Identify which cell holds the provided text, then report its [X, Y] central coordinate. 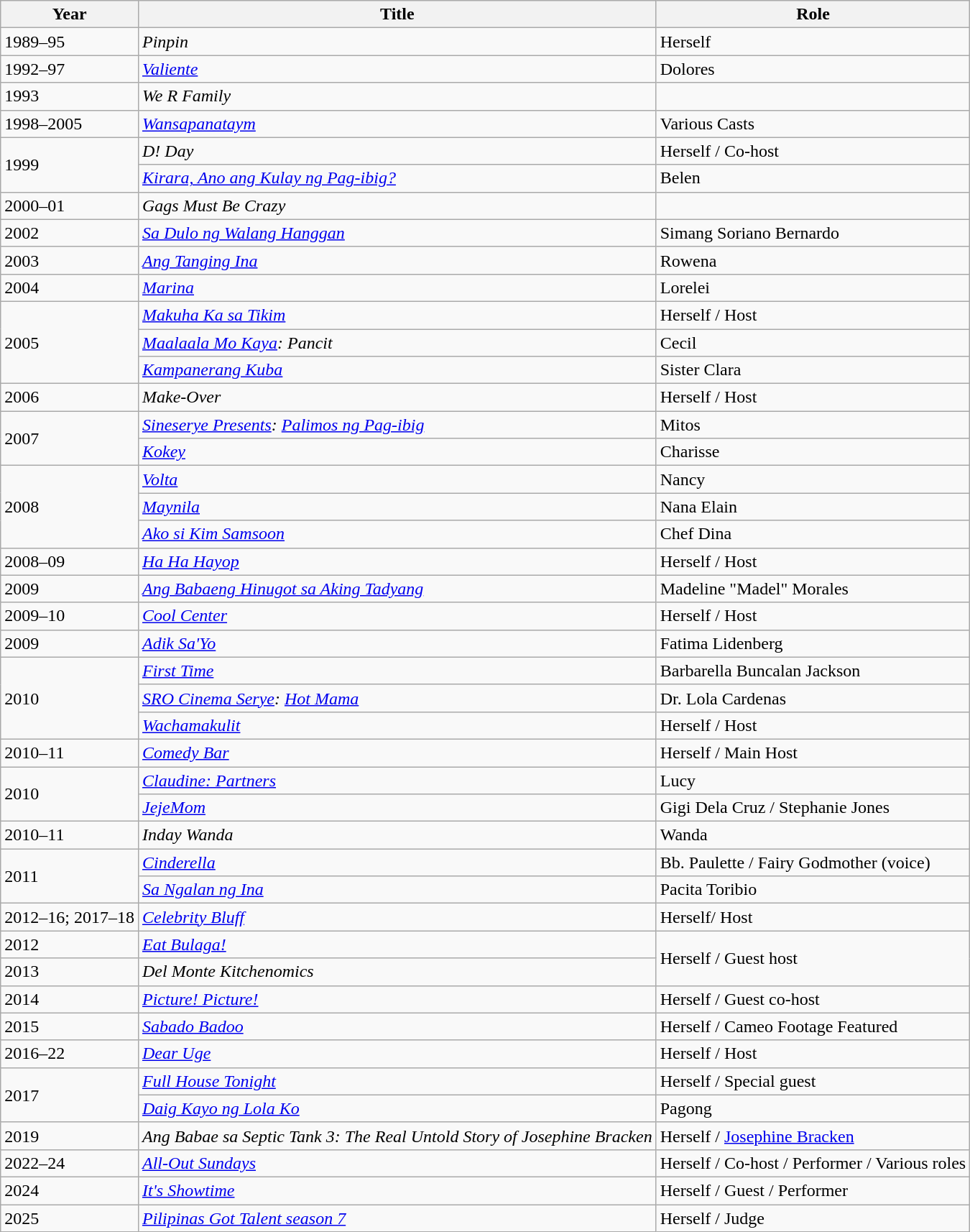
Herself / Guest host [813, 958]
2006 [70, 397]
Picture! Picture! [397, 999]
Sister Clara [813, 370]
Pinpin [397, 42]
1989–95 [70, 42]
Cecil [813, 343]
Make-Over [397, 397]
Simang Soriano Bernardo [813, 233]
Del Monte Kitchenomics [397, 972]
2004 [70, 288]
Pacita Toribio [813, 890]
Ha Ha Hayop [397, 561]
Cool Center [397, 616]
Title [397, 14]
Wansapanataym [397, 124]
1999 [70, 165]
Herself / Guest / Performer [813, 1190]
2024 [70, 1190]
Various Casts [813, 124]
Ako si Kim Samsoon [397, 534]
Belen [813, 178]
Inday Wanda [397, 835]
Eat Bulaga! [397, 944]
2022–24 [70, 1163]
2008 [70, 507]
Adik Sa'Yo [397, 643]
Claudine: Partners [397, 780]
1998–2005 [70, 124]
Chef Dina [813, 534]
Barbarella Buncalan Jackson [813, 671]
Nana Elain [813, 507]
Pagong [813, 1108]
Herself / Josephine Bracken [813, 1136]
Comedy Bar [397, 753]
2003 [70, 260]
2013 [70, 972]
Lucy [813, 780]
JejeMom [397, 808]
Dear Uge [397, 1054]
Sineserye Presents: Palimos ng Pag-ibig [397, 425]
Herself / Co-host / Performer / Various roles [813, 1163]
2015 [70, 1026]
Herself / Judge [813, 1218]
2011 [70, 876]
Herself/ Host [813, 917]
Herself / Co-host [813, 151]
2019 [70, 1136]
2016–22 [70, 1054]
Gigi Dela Cruz / Stephanie Jones [813, 808]
2002 [70, 233]
Herself / Cameo Footage Featured [813, 1026]
Rowena [813, 260]
Dolores [813, 69]
Wachamakulit [397, 725]
It's Showtime [397, 1190]
1993 [70, 96]
Nancy [813, 479]
Fatima Lidenberg [813, 643]
Pilipinas Got Talent season 7 [397, 1218]
Makuha Ka sa Tikim [397, 315]
Ang Tanging Ina [397, 260]
Valiente [397, 69]
Lorelei [813, 288]
1992–97 [70, 69]
Kirara, Ano ang Kulay ng Pag-ibig? [397, 178]
2012–16; 2017–18 [70, 917]
Sa Dulo ng Walang Hanggan [397, 233]
Herself / Guest co-host [813, 999]
Maynila [397, 507]
Dr. Lola Cardenas [813, 698]
SRO Cinema Serye: Hot Mama [397, 698]
Herself / Special guest [813, 1081]
Herself / Main Host [813, 753]
Ang Babae sa Septic Tank 3: The Real Untold Story of Josephine Bracken [397, 1136]
Charisse [813, 452]
2017 [70, 1095]
All-Out Sundays [397, 1163]
2007 [70, 438]
Sa Ngalan ng Ina [397, 890]
Ang Babaeng Hinugot sa Aking Tadyang [397, 589]
We R Family [397, 96]
Maalaala Mo Kaya: Pancit [397, 343]
Daig Kayo ng Lola Ko [397, 1108]
Marina [397, 288]
Role [813, 14]
2009–10 [70, 616]
2008–09 [70, 561]
Sabado Badoo [397, 1026]
Kokey [397, 452]
Herself [813, 42]
2012 [70, 944]
2025 [70, 1218]
Madeline "Madel" Morales [813, 589]
D! Day [397, 151]
Kampanerang Kuba [397, 370]
Volta [397, 479]
2000–01 [70, 206]
Full House Tonight [397, 1081]
Year [70, 14]
Celebrity Bluff [397, 917]
First Time [397, 671]
2005 [70, 342]
2014 [70, 999]
Cinderella [397, 863]
Gags Must Be Crazy [397, 206]
Mitos [813, 425]
Wanda [813, 835]
Bb. Paulette / Fairy Godmother (voice) [813, 863]
